Extract the (X, Y) coordinate from the center of the cell holding the provided text.  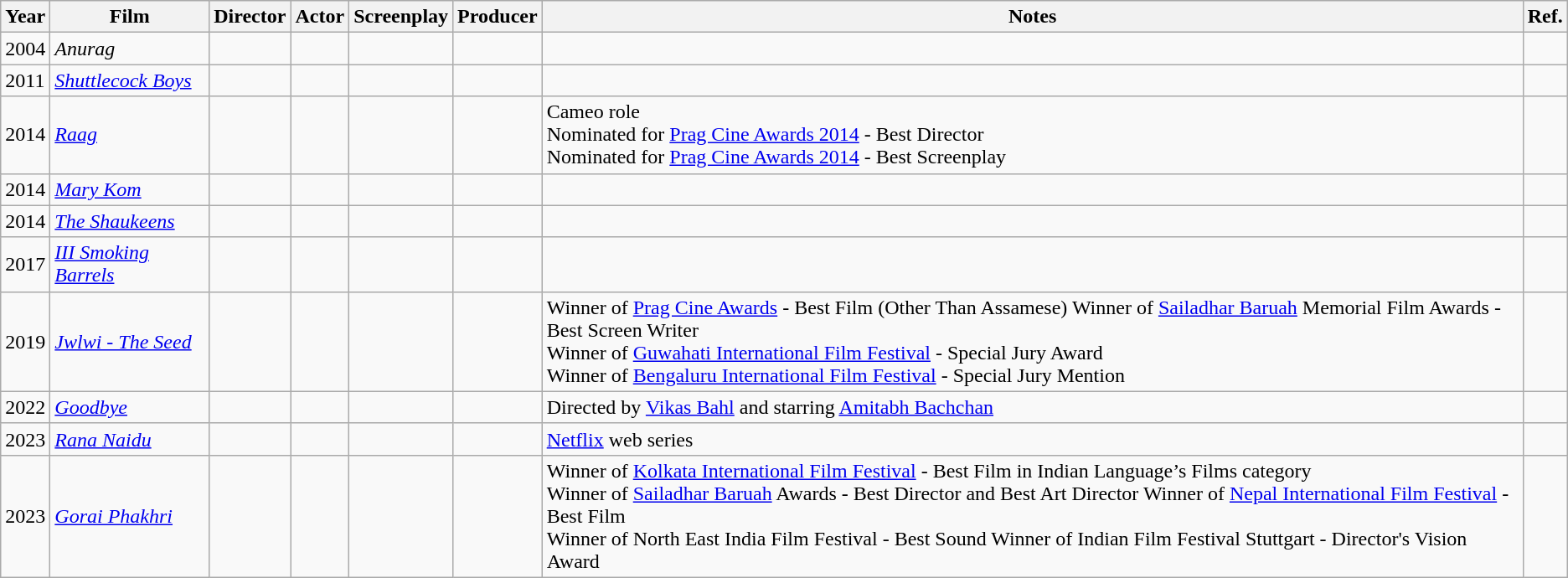
Director (250, 17)
2004 (25, 49)
The Shaukeens (130, 221)
III Smoking Barrels (130, 265)
Rana Naidu (130, 439)
2011 (25, 80)
Goodbye (130, 407)
2022 (25, 407)
Actor (320, 17)
Gorai Phakhri (130, 516)
Year (25, 17)
Mary Kom (130, 189)
Producer (498, 17)
Netflix web series (1032, 439)
Shuttlecock Boys (130, 80)
Raag (130, 135)
Jwlwi - The Seed (130, 342)
Screenplay (401, 17)
Cameo role Nominated for Prag Cine Awards 2014 - Best Director Nominated for Prag Cine Awards 2014 - Best Screenplay (1032, 135)
Film (130, 17)
Notes (1032, 17)
Ref. (1545, 17)
Directed by Vikas Bahl and starring Amitabh Bachchan (1032, 407)
Anurag (130, 49)
2017 (25, 265)
2019 (25, 342)
